Identify which cell holds the provided text, then report its [X, Y] central coordinate. 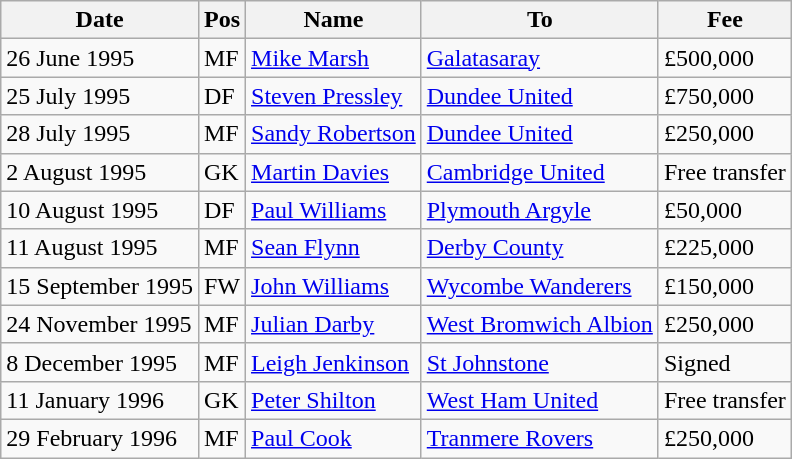
Leigh Jenkinson [334, 362]
8 December 1995 [100, 362]
West Bromwich Albion [540, 324]
Steven Pressley [334, 96]
St Johnstone [540, 362]
£750,000 [724, 96]
Sandy Robertson [334, 134]
Wycombe Wanderers [540, 286]
Mike Marsh [334, 58]
Paul Cook [334, 438]
Galatasaray [540, 58]
FW [222, 286]
11 August 1995 [100, 248]
Fee [724, 20]
24 November 1995 [100, 324]
Plymouth Argyle [540, 210]
West Ham United [540, 400]
Derby County [540, 248]
Sean Flynn [334, 248]
28 July 1995 [100, 134]
£500,000 [724, 58]
Name [334, 20]
25 July 1995 [100, 96]
£225,000 [724, 248]
Julian Darby [334, 324]
11 January 1996 [100, 400]
£50,000 [724, 210]
Cambridge United [540, 172]
Paul Williams [334, 210]
Date [100, 20]
Martin Davies [334, 172]
Tranmere Rovers [540, 438]
26 June 1995 [100, 58]
To [540, 20]
Peter Shilton [334, 400]
29 February 1996 [100, 438]
Signed [724, 362]
15 September 1995 [100, 286]
2 August 1995 [100, 172]
John Williams [334, 286]
Pos [222, 20]
10 August 1995 [100, 210]
£150,000 [724, 286]
